Detect which cell encompasses the target text, then output its [X, Y] center coordinate. 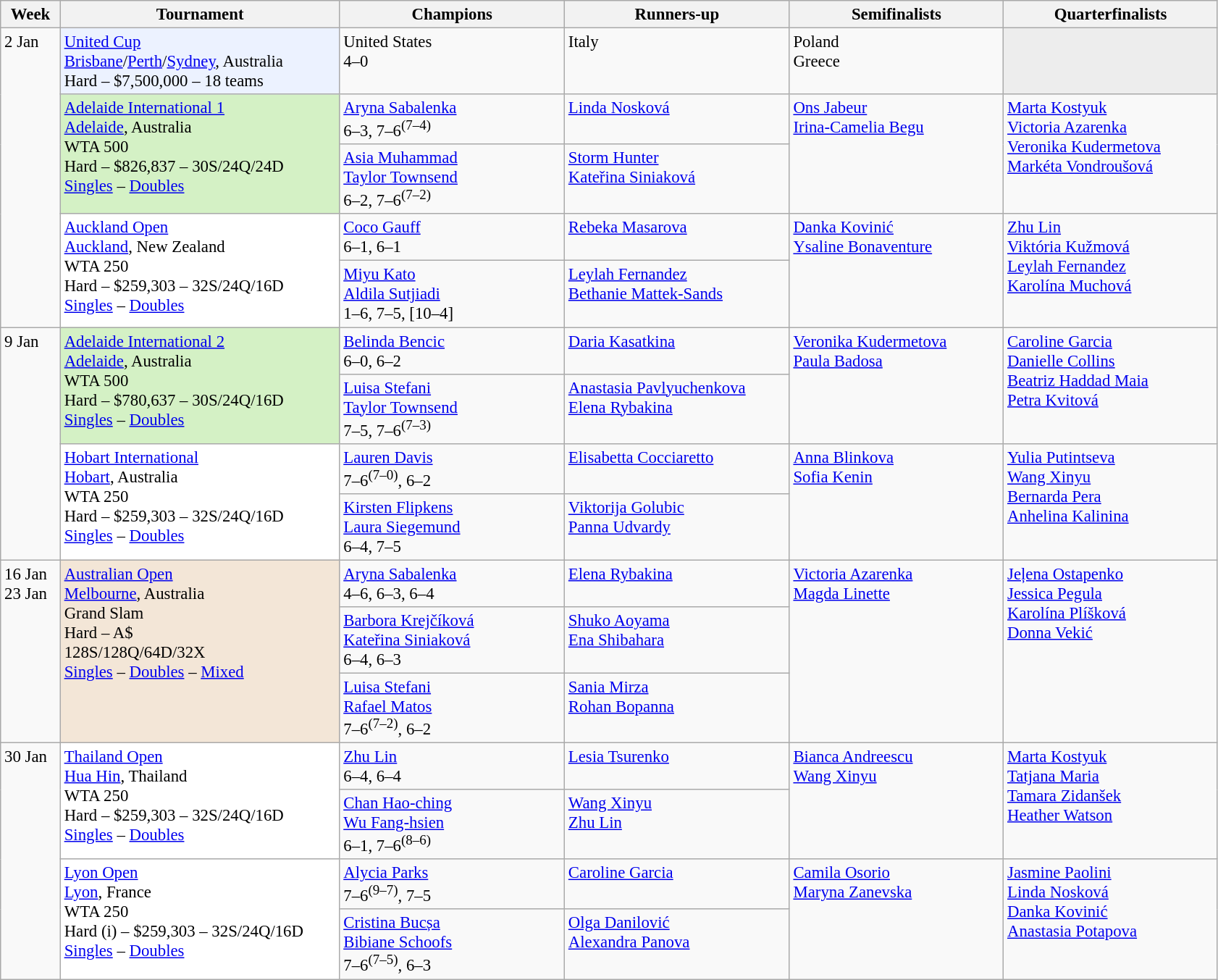
Storm Hunter Kateřina Siniaková [678, 179]
Jasmine Paolini Linda Nosková Danka Kovinić Anastasia Potapova [1111, 918]
Sania Mirza Rohan Bopanna [678, 708]
Champions [452, 14]
Anastasia Pavlyuchenkova Elena Rybakina [678, 409]
Aryna Sabalenka6–3, 7–6(7–4) [452, 119]
Bianca Andreescu Wang Xinyu [896, 801]
Elisabetta Cocciaretto [678, 468]
Luisa Stefani Rafael Matos7–6(7–2), 6–2 [452, 708]
Olga Danilović Alexandra Panova [678, 945]
Wang Xinyu Zhu Lin [678, 824]
Linda Nosková [678, 119]
Lauren Davis7–6(7–0), 6–2 [452, 468]
Chan Hao-ching Wu Fang-hsien6–1, 7–6(8–6) [452, 824]
Elena Rybakina [678, 584]
30 Jan [30, 861]
Adelaide International 2Adelaide, AustraliaWTA 500Hard – $780,637 – 30S/24Q/16DSingles – Doubles [200, 385]
Viktorija Golubic Panna Udvardy [678, 527]
Semifinalists [896, 14]
2 Jan [30, 178]
Danka Kovinić Ysaline Bonaventure [896, 271]
Asia Muhammad Taylor Townsend6–2, 7–6(7–2) [452, 179]
Lesia Tsurenko [678, 766]
Daria Kasatkina [678, 351]
Shuko Aoyama Ena Shibahara [678, 640]
Tournament [200, 14]
Quarterfinalists [1111, 14]
Marta Kostyuk Victoria Azarenka Veronika Kudermetova Markéta Vondroušová [1111, 154]
Australian OpenMelbourne, AustraliaGrand SlamHard – A$128S/128Q/64D/32XSingles – Doubles – Mixed [200, 651]
Poland Greece [896, 62]
Caroline Garcia Danielle Collins Beatriz Haddad Maia Petra Kvitová [1111, 385]
Anna Blinkova Sofia Kenin [896, 501]
Veronika Kudermetova Paula Badosa [896, 385]
Coco Gauff6–1, 6–1 [452, 238]
Victoria Azarenka Magda Linette [896, 651]
Miyu Kato Aldila Sutjiadi1–6, 7–5, [10–4] [452, 294]
Zhu Lin6–4, 6–4 [452, 766]
Rebeka Masarova [678, 238]
Leylah Fernandez Bethanie Mattek-Sands [678, 294]
Camila Osorio Maryna Zanevska [896, 918]
Alycia Parks7–6(9–7), 7–5 [452, 884]
United CupBrisbane/Perth/Sydney, AustraliaHard – $7,500,000 – 18 teams [200, 62]
United States4–0 [452, 62]
Caroline Garcia [678, 884]
Kirsten Flipkens Laura Siegemund6–4, 7–5 [452, 527]
Ons Jabeur Irina-Camelia Begu [896, 154]
Adelaide International 1Adelaide, AustraliaWTA 500Hard – $826,837 – 30S/24Q/24DSingles – Doubles [200, 154]
Auckland OpenAuckland, New ZealandWTA 250Hard – $259,303 – 32S/24Q/16DSingles – Doubles [200, 271]
Lyon OpenLyon, FranceWTA 250Hard (i) – $259,303 – 32S/24Q/16DSingles – Doubles [200, 918]
Marta Kostyuk Tatjana Maria Tamara Zidanšek Heather Watson [1111, 801]
Aryna Sabalenka4–6, 6–3, 6–4 [452, 584]
Belinda Bencic6–0, 6–2 [452, 351]
Barbora Krejčíková Kateřina Siniaková6–4, 6–3 [452, 640]
Luisa Stefani Taylor Townsend7–5, 7–6(7–3) [452, 409]
Zhu Lin Viktória Kužmová Leylah Fernandez Karolína Muchová [1111, 271]
9 Jan [30, 444]
Cristina Bucșa Bibiane Schoofs7–6(7–5), 6–3 [452, 945]
Runners-up [678, 14]
Week [30, 14]
Thailand OpenHua Hin, ThailandWTA 250Hard – $259,303 – 32S/24Q/16DSingles – Doubles [200, 801]
Italy [678, 62]
16 Jan 23 Jan [30, 651]
Hobart InternationalHobart, AustraliaWTA 250Hard – $259,303 – 32S/24Q/16DSingles – Doubles [200, 501]
Jeļena Ostapenko Jessica Pegula Karolína Plíšková Donna Vekić [1111, 651]
Yulia Putintseva Wang Xinyu Bernarda Pera Anhelina Kalinina [1111, 501]
